From the cell containing the given text, extract its center point as [X, Y] coordinate. 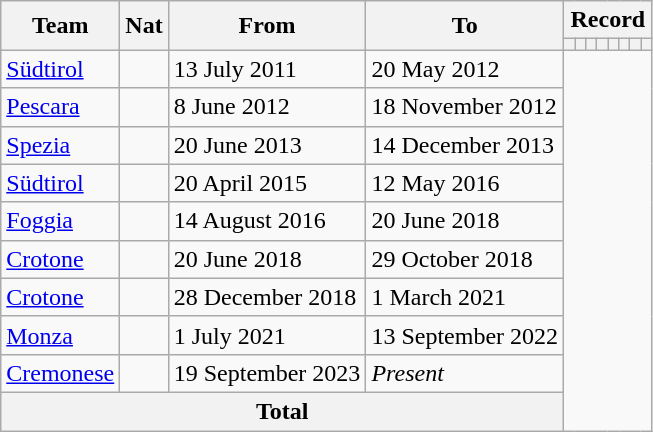
13 July 2011 [267, 69]
28 December 2018 [267, 297]
13 September 2022 [465, 335]
Monza [60, 335]
From [267, 26]
20 June 2013 [267, 145]
20 April 2015 [267, 183]
Present [465, 373]
14 December 2013 [465, 145]
12 May 2016 [465, 183]
Team [60, 26]
Pescara [60, 107]
18 November 2012 [465, 107]
20 May 2012 [465, 69]
1 July 2021 [267, 335]
19 September 2023 [267, 373]
Cremonese [60, 373]
Spezia [60, 145]
Total [282, 411]
Nat [144, 26]
29 October 2018 [465, 259]
Foggia [60, 221]
14 August 2016 [267, 221]
8 June 2012 [267, 107]
1 March 2021 [465, 297]
Record [608, 20]
To [465, 26]
